Extract the (x, y) coordinate from the center of the cell holding the provided text.  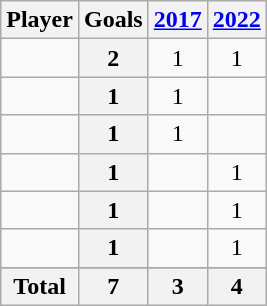
2022 (236, 20)
Total (40, 286)
Player (40, 20)
4 (236, 286)
2017 (178, 20)
7 (113, 286)
Goals (113, 20)
2 (113, 58)
3 (178, 286)
